Search for the cell housing the specified text and yield its [x, y] center coordinate. 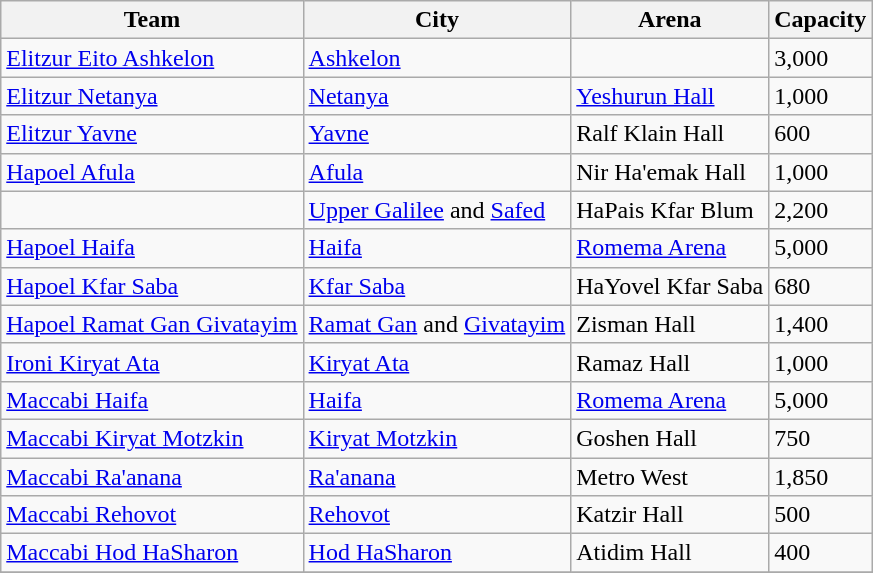
Ramat Gan and Givatayim [437, 324]
Hapoel Haifa [152, 248]
Maccabi Ra'anana [152, 477]
Ironi Kiryat Ata [152, 362]
Afula [437, 172]
Ramaz Hall [670, 362]
Capacity [820, 20]
500 [820, 515]
750 [820, 438]
Goshen Hall [670, 438]
Katzir Hall [670, 515]
Kiryat Motzkin [437, 438]
1,850 [820, 477]
Atidim Hall [670, 553]
Nir Ha'emak Hall [670, 172]
Elitzur Eito Ashkelon [152, 58]
Ra'anana [437, 477]
Hapoel Ramat Gan Givatayim [152, 324]
Elitzur Yavne [152, 134]
Arena [670, 20]
Kiryat Ata [437, 362]
HaPais Kfar Blum [670, 210]
Kfar Saba [437, 286]
680 [820, 286]
Ashkelon [437, 58]
Hod HaSharon [437, 553]
Hapoel Afula [152, 172]
Yeshurun Hall [670, 96]
3,000 [820, 58]
HaYovel Kfar Saba [670, 286]
Upper Galilee and Safed [437, 210]
Netanya [437, 96]
Maccabi Haifa [152, 400]
2,200 [820, 210]
Metro West [670, 477]
400 [820, 553]
Hapoel Kfar Saba [152, 286]
Maccabi Hod HaSharon [152, 553]
Zisman Hall [670, 324]
600 [820, 134]
Ralf Klain Hall [670, 134]
Team [152, 20]
City [437, 20]
Maccabi Kiryat Motzkin [152, 438]
Maccabi Rehovot [152, 515]
Rehovot [437, 515]
Yavne [437, 134]
Elitzur Netanya [152, 96]
1,400 [820, 324]
